Detect which cell encompasses the target text, then output its [X, Y] center coordinate. 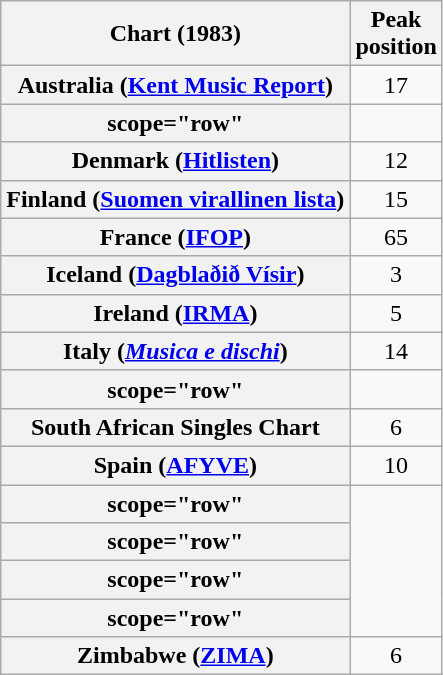
65 [396, 237]
Iceland (Dagblaðið Vísir) [176, 275]
France (IFOP) [176, 237]
Ireland (IRMA) [176, 313]
Peakposition [396, 34]
3 [396, 275]
10 [396, 465]
Italy (Musica e dischi) [176, 351]
Spain (AFYVE) [176, 465]
Chart (1983) [176, 34]
12 [396, 161]
Denmark (Hitlisten) [176, 161]
South African Singles Chart [176, 427]
5 [396, 313]
Australia (Kent Music Report) [176, 85]
17 [396, 85]
Zimbabwe (ZIMA) [176, 656]
15 [396, 199]
Finland (Suomen virallinen lista) [176, 199]
14 [396, 351]
